Determine the (X, Y) coordinate at the center of the cell enclosing the given text.  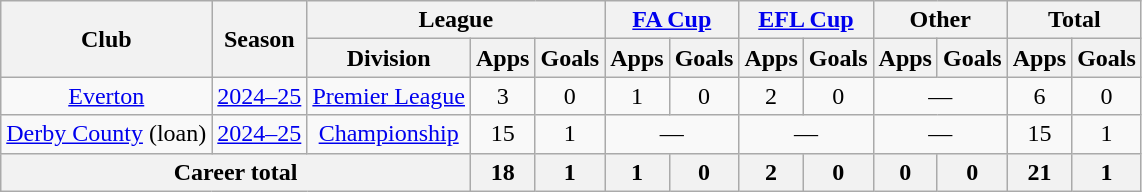
Derby County (loan) (106, 134)
Premier League (389, 96)
Other (940, 20)
Championship (389, 134)
Career total (236, 172)
21 (1039, 172)
6 (1039, 96)
Total (1074, 20)
League (456, 20)
EFL Cup (806, 20)
Everton (106, 96)
Season (260, 39)
18 (503, 172)
Division (389, 58)
3 (503, 96)
Club (106, 39)
FA Cup (672, 20)
